Search for the cell housing the specified text and yield its [x, y] center coordinate. 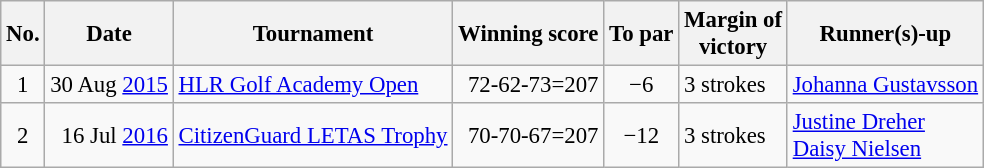
Justine Dreher Daisy Nielsen [885, 136]
−6 [642, 85]
70-70-67=207 [528, 136]
Winning score [528, 34]
2 [23, 136]
Date [109, 34]
30 Aug 2015 [109, 85]
1 [23, 85]
To par [642, 34]
72-62-73=207 [528, 85]
HLR Golf Academy Open [313, 85]
16 Jul 2016 [109, 136]
−12 [642, 136]
Margin ofvictory [734, 34]
No. [23, 34]
CitizenGuard LETAS Trophy [313, 136]
Johanna Gustavsson [885, 85]
Tournament [313, 34]
Runner(s)-up [885, 34]
